Locate the cell with the specified text and output its (X, Y) center coordinate. 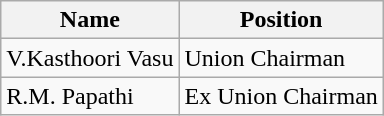
V.Kasthoori Vasu (90, 58)
Position (281, 20)
R.M. Papathi (90, 96)
Ex Union Chairman (281, 96)
Name (90, 20)
Union Chairman (281, 58)
